Provide the (X, Y) coordinate of the cell's center where the given text is located.  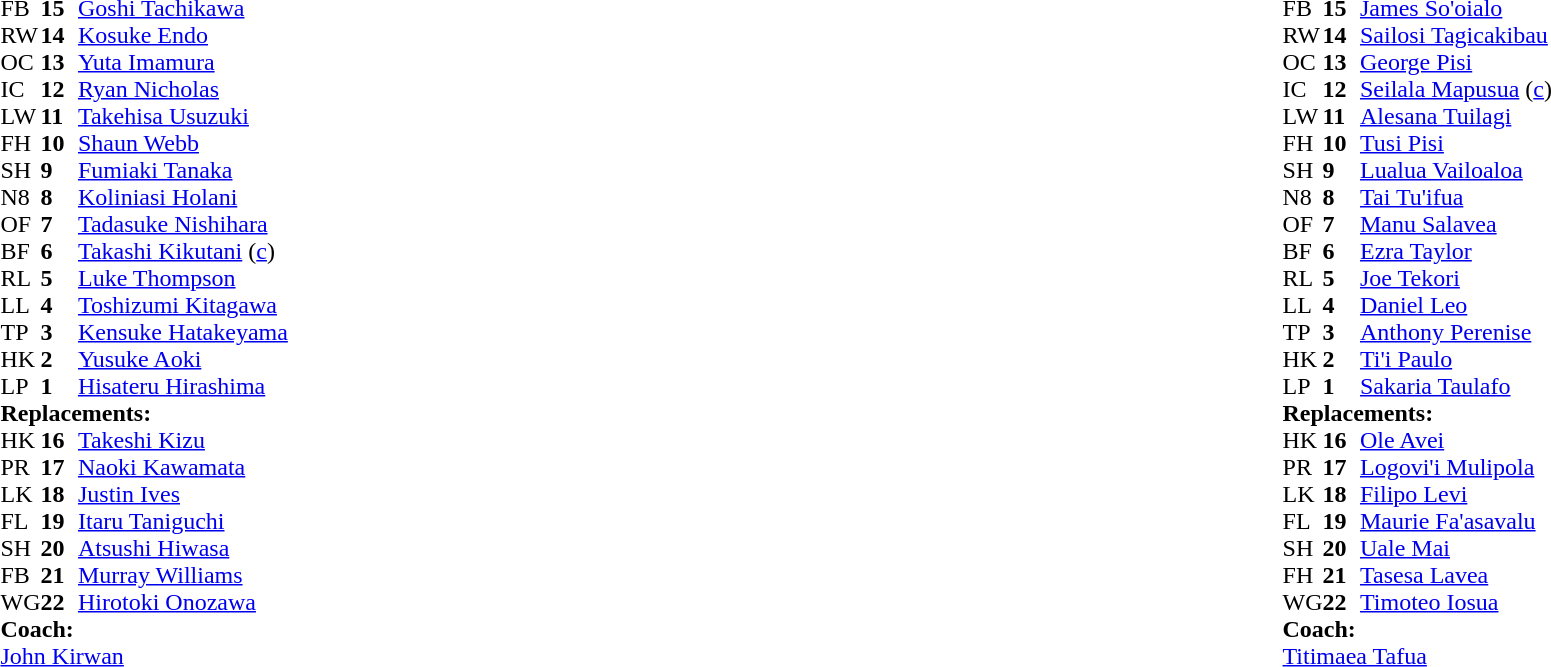
Takeshi Kizu (183, 440)
Naoki Kawamata (183, 468)
Luke Thompson (183, 278)
Yusuke Aoki (183, 360)
Yuta Imamura (183, 62)
Itaru Taniguchi (183, 522)
Ryan Nicholas (183, 90)
Fumiaki Tanaka (183, 170)
Coach: (144, 630)
Kensuke Hatakeyama (183, 332)
Tadasuke Nishihara (183, 224)
Replacements: (144, 414)
Takashi Kikutani (c) (183, 252)
Murray Williams (183, 576)
Shaun Webb (183, 144)
FB (20, 576)
Kosuke Endo (183, 36)
Atsushi Hiwasa (183, 548)
Hirotoki Onozawa (183, 602)
Takehisa Usuzuki (183, 116)
Hisateru Hirashima (183, 386)
Toshizumi Kitagawa (183, 306)
Justin Ives (183, 494)
Koliniasi Holani (183, 198)
